Return [X, Y] of the center of cell containing provided text 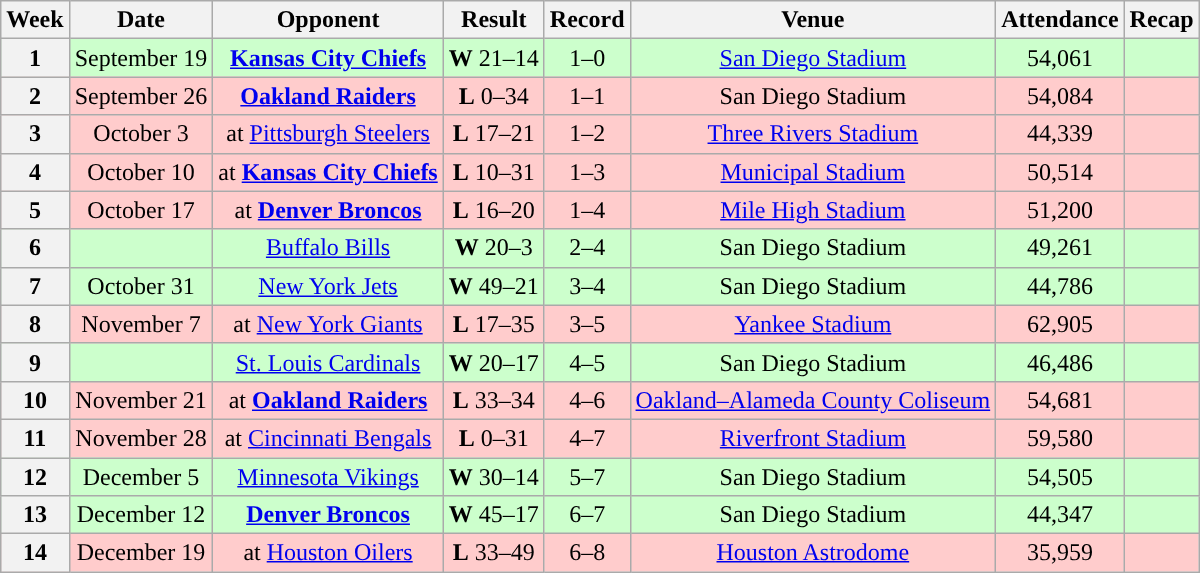
6–7 [587, 515]
54,681 [1060, 400]
14 [35, 553]
44,347 [1060, 515]
L 33–34 [494, 400]
Venue [813, 20]
13 [35, 515]
3–5 [587, 324]
September 26 [141, 96]
Oakland–Alameda County Coliseum [813, 400]
3 [35, 134]
November 28 [141, 438]
2 [35, 96]
at Kansas City Chiefs [328, 172]
L 0–31 [494, 438]
51,200 [1060, 210]
4–6 [587, 400]
L 17–35 [494, 324]
54,084 [1060, 96]
W 20–3 [494, 248]
4 [35, 172]
5 [35, 210]
New York Jets [328, 286]
September 19 [141, 58]
1–2 [587, 134]
W 45–17 [494, 515]
October 3 [141, 134]
October 17 [141, 210]
54,505 [1060, 477]
Recap [1162, 20]
3–4 [587, 286]
at Pittsburgh Steelers [328, 134]
December 19 [141, 553]
Minnesota Vikings [328, 477]
44,786 [1060, 286]
Municipal Stadium [813, 172]
at Oakland Raiders [328, 400]
7 [35, 286]
1–1 [587, 96]
1 [35, 58]
2–4 [587, 248]
November 21 [141, 400]
Attendance [1060, 20]
11 [35, 438]
at Denver Broncos [328, 210]
L 33–49 [494, 553]
Riverfront Stadium [813, 438]
Yankee Stadium [813, 324]
10 [35, 400]
35,959 [1060, 553]
46,486 [1060, 362]
Denver Broncos [328, 515]
49,261 [1060, 248]
Houston Astrodome [813, 553]
November 7 [141, 324]
59,580 [1060, 438]
at Cincinnati Bengals [328, 438]
1–4 [587, 210]
6–8 [587, 553]
50,514 [1060, 172]
Three Rivers Stadium [813, 134]
October 10 [141, 172]
Oakland Raiders [328, 96]
L 0–34 [494, 96]
at Houston Oilers [328, 553]
9 [35, 362]
Result [494, 20]
Kansas City Chiefs [328, 58]
54,061 [1060, 58]
Mile High Stadium [813, 210]
December 12 [141, 515]
Record [587, 20]
L 17–21 [494, 134]
December 5 [141, 477]
St. Louis Cardinals [328, 362]
W 49–21 [494, 286]
W 20–17 [494, 362]
L 16–20 [494, 210]
12 [35, 477]
L 10–31 [494, 172]
1–0 [587, 58]
44,339 [1060, 134]
Date [141, 20]
62,905 [1060, 324]
4–7 [587, 438]
at New York Giants [328, 324]
5–7 [587, 477]
Opponent [328, 20]
October 31 [141, 286]
1–3 [587, 172]
4–5 [587, 362]
6 [35, 248]
Buffalo Bills [328, 248]
Week [35, 20]
8 [35, 324]
W 30–14 [494, 477]
W 21–14 [494, 58]
